Detect which cell encompasses the target text, then output its [x, y] center coordinate. 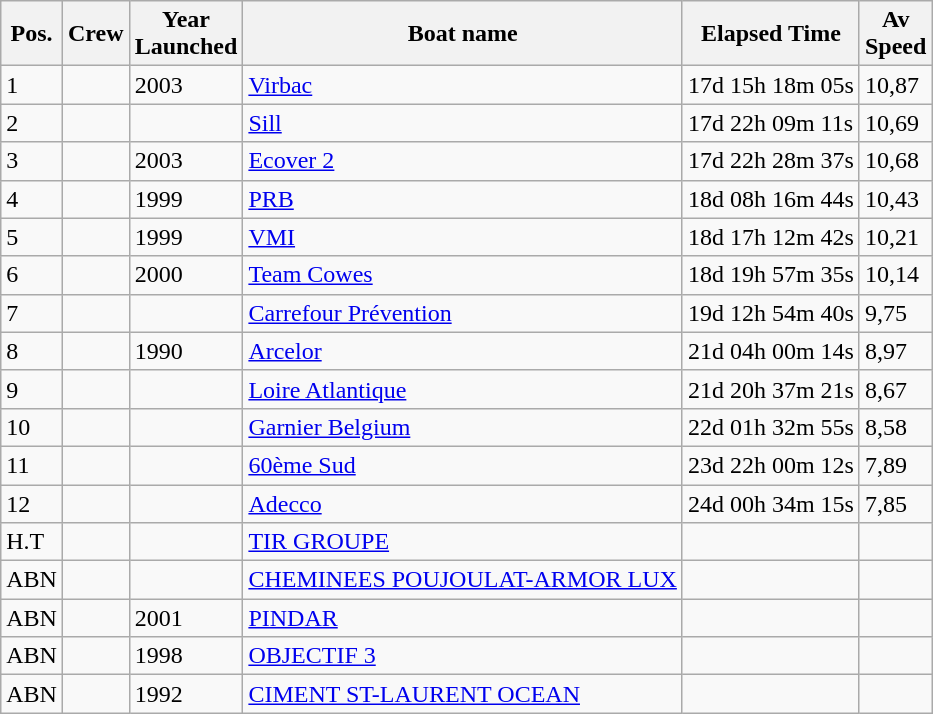
4 [32, 199]
Pos. [32, 34]
Loire Atlantique [463, 389]
10,68 [895, 161]
CHEMINEES POUJOULAT-ARMOR LUX [463, 580]
19d 12h 54m 40s [770, 313]
8 [32, 351]
18d 08h 16m 44s [770, 199]
Virbac [463, 85]
TIR GROUPE [463, 542]
YearLaunched [186, 34]
1992 [186, 694]
8,58 [895, 427]
2 [32, 123]
3 [32, 161]
18d 17h 12m 42s [770, 237]
9,75 [895, 313]
10,43 [895, 199]
1998 [186, 656]
22d 01h 32m 55s [770, 427]
9 [32, 389]
11 [32, 465]
24d 00h 34m 15s [770, 503]
5 [32, 237]
10,14 [895, 275]
60ème Sud [463, 465]
23d 22h 00m 12s [770, 465]
7 [32, 313]
Sill [463, 123]
10,69 [895, 123]
PRB [463, 199]
Team Cowes [463, 275]
Elapsed Time [770, 34]
8,97 [895, 351]
17d 15h 18m 05s [770, 85]
VMI [463, 237]
Ecover 2 [463, 161]
12 [32, 503]
Adecco [463, 503]
Crew [96, 34]
Carrefour Prévention [463, 313]
1 [32, 85]
7,85 [895, 503]
2000 [186, 275]
18d 19h 57m 35s [770, 275]
PINDAR [463, 618]
OBJECTIF 3 [463, 656]
10,87 [895, 85]
AvSpeed [895, 34]
Boat name [463, 34]
H.T [32, 542]
10 [32, 427]
1990 [186, 351]
6 [32, 275]
17d 22h 28m 37s [770, 161]
21d 20h 37m 21s [770, 389]
7,89 [895, 465]
21d 04h 00m 14s [770, 351]
CIMENT ST-LAURENT OCEAN [463, 694]
2001 [186, 618]
8,67 [895, 389]
10,21 [895, 237]
17d 22h 09m 11s [770, 123]
Arcelor [463, 351]
Garnier Belgium [463, 427]
